Scan for the cell matching the given text and deliver its [X, Y] coordinate at center. 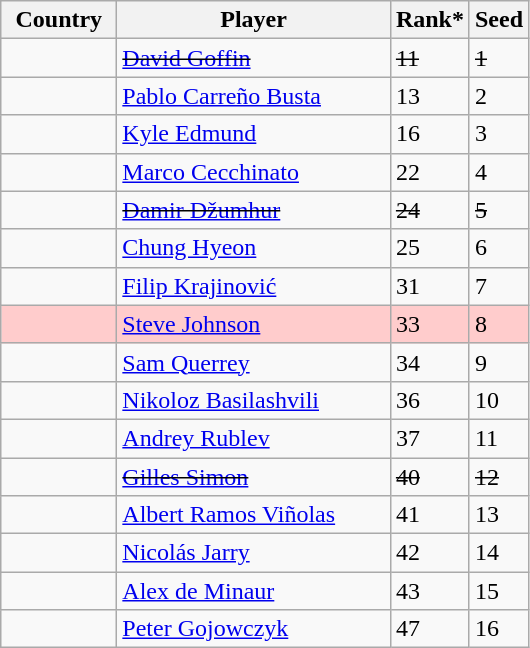
Rank* [430, 20]
Steve Johnson [254, 324]
24 [430, 210]
37 [430, 438]
Albert Ramos Viñolas [254, 515]
4 [498, 172]
8 [498, 324]
Alex de Minaur [254, 591]
Marco Cecchinato [254, 172]
Nikoloz Basilashvili [254, 400]
Country [59, 20]
40 [430, 477]
David Goffin [254, 58]
Peter Gojowczyk [254, 629]
47 [430, 629]
15 [498, 591]
36 [430, 400]
33 [430, 324]
31 [430, 286]
Andrey Rublev [254, 438]
10 [498, 400]
5 [498, 210]
34 [430, 362]
14 [498, 553]
42 [430, 553]
Nicolás Jarry [254, 553]
Chung Hyeon [254, 248]
9 [498, 362]
7 [498, 286]
3 [498, 134]
41 [430, 515]
25 [430, 248]
12 [498, 477]
Player [254, 20]
Sam Querrey [254, 362]
Pablo Carreño Busta [254, 96]
Filip Krajinović [254, 286]
Kyle Edmund [254, 134]
22 [430, 172]
Gilles Simon [254, 477]
Damir Džumhur [254, 210]
1 [498, 58]
2 [498, 96]
43 [430, 591]
6 [498, 248]
Seed [498, 20]
